Detect which cell encompasses the target text, then output its (X, Y) center coordinate. 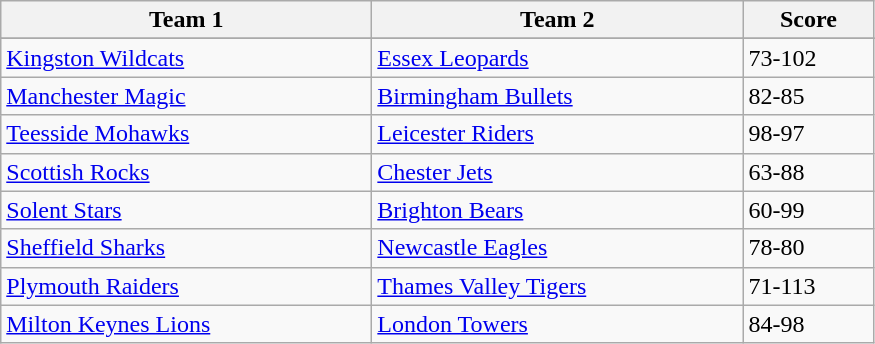
71-113 (808, 286)
Scottish Rocks (186, 172)
63-88 (808, 172)
Sheffield Sharks (186, 248)
Birmingham Bullets (558, 96)
Plymouth Raiders (186, 286)
Score (808, 20)
78-80 (808, 248)
Teesside Mohawks (186, 134)
Milton Keynes Lions (186, 324)
Team 2 (558, 20)
Newcastle Eagles (558, 248)
98-97 (808, 134)
Solent Stars (186, 210)
60-99 (808, 210)
Leicester Riders (558, 134)
Chester Jets (558, 172)
Brighton Bears (558, 210)
Team 1 (186, 20)
84-98 (808, 324)
Kingston Wildcats (186, 58)
Essex Leopards (558, 58)
73-102 (808, 58)
Thames Valley Tigers (558, 286)
London Towers (558, 324)
Manchester Magic (186, 96)
82-85 (808, 96)
